Determine the (X, Y) coordinate at the center of the cell enclosing the given text.  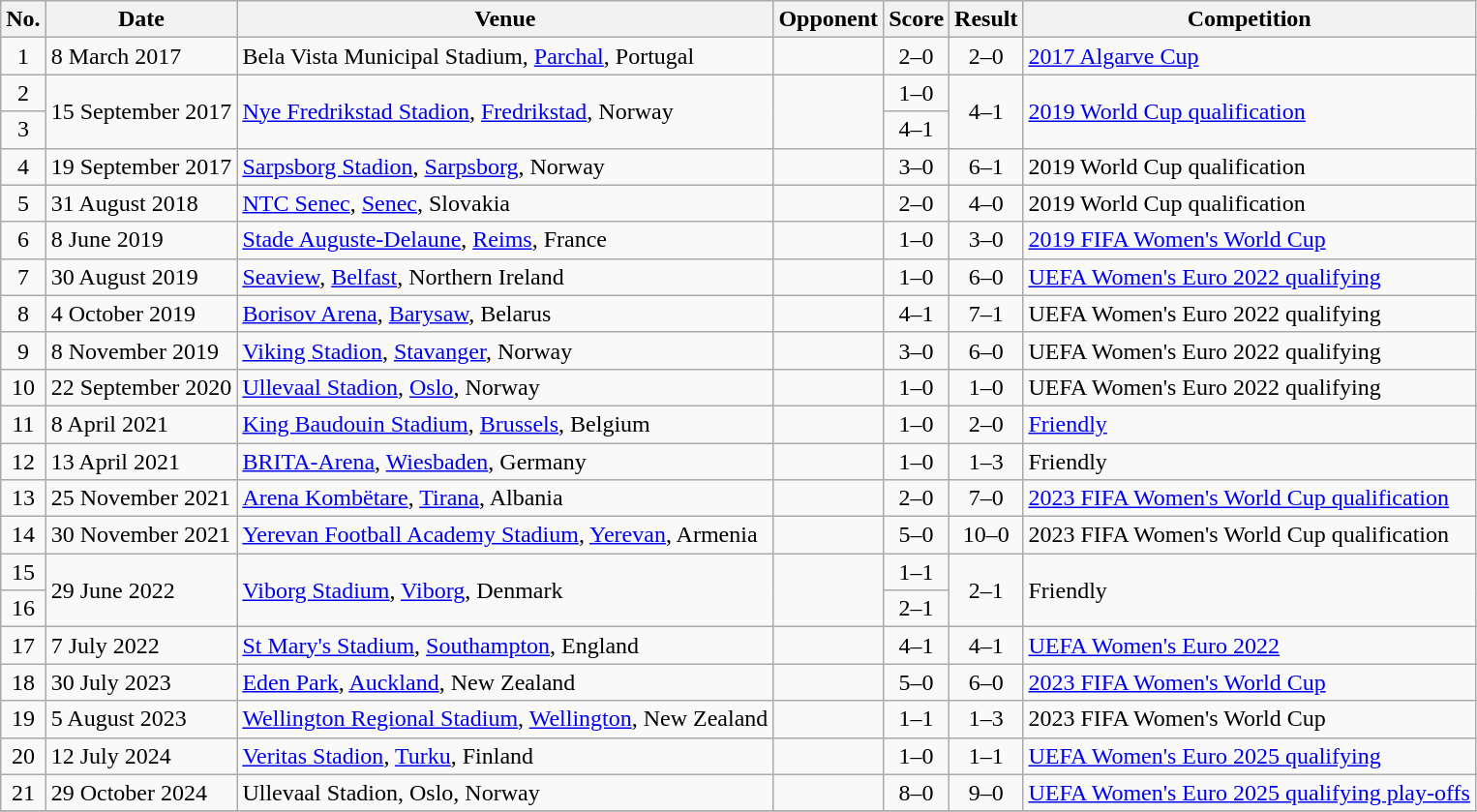
31 August 2018 (141, 203)
2017 Algarve Cup (1249, 56)
7 July 2022 (141, 646)
Veritas Stadion, Turku, Finland (505, 756)
7 (23, 277)
19 September 2017 (141, 166)
29 June 2022 (141, 590)
4–0 (986, 203)
4 (23, 166)
UEFA Women's Euro 2022 (1249, 646)
5 (23, 203)
8 April 2021 (141, 424)
7–1 (986, 314)
10 (23, 387)
7–0 (986, 498)
Stade Auguste-Delaune, Reims, France (505, 240)
1 (23, 56)
11 (23, 424)
12 (23, 462)
St Mary's Stadium, Southampton, England (505, 646)
Seaview, Belfast, Northern Ireland (505, 277)
12 July 2024 (141, 756)
Eden Park, Auckland, New Zealand (505, 682)
Opponent (829, 19)
6 (23, 240)
No. (23, 19)
Score (917, 19)
Yerevan Football Academy Stadium, Yerevan, Armenia (505, 535)
20 (23, 756)
Sarpsborg Stadion, Sarpsborg, Norway (505, 166)
Borisov Arena, Barysaw, Belarus (505, 314)
19 (23, 719)
8 November 2019 (141, 350)
14 (23, 535)
21 (23, 793)
Result (986, 19)
UEFA Women's Euro 2025 qualifying play-offs (1249, 793)
9–0 (986, 793)
30 August 2019 (141, 277)
8 June 2019 (141, 240)
Bela Vista Municipal Stadium, Parchal, Portugal (505, 56)
16 (23, 609)
4 October 2019 (141, 314)
5 August 2023 (141, 719)
Viking Stadion, Stavanger, Norway (505, 350)
Arena Kombëtare, Tirana, Albania (505, 498)
Viborg Stadium, Viborg, Denmark (505, 590)
13 April 2021 (141, 462)
2019 FIFA Women's World Cup (1249, 240)
18 (23, 682)
8–0 (917, 793)
10–0 (986, 535)
8 March 2017 (141, 56)
3 (23, 130)
29 October 2024 (141, 793)
9 (23, 350)
Date (141, 19)
Competition (1249, 19)
17 (23, 646)
Nye Fredrikstad Stadion, Fredrikstad, Norway (505, 111)
NTC Senec, Senec, Slovakia (505, 203)
Venue (505, 19)
6–1 (986, 166)
22 September 2020 (141, 387)
30 July 2023 (141, 682)
UEFA Women's Euro 2025 qualifying (1249, 756)
BRITA-Arena, Wiesbaden, Germany (505, 462)
Wellington Regional Stadium, Wellington, New Zealand (505, 719)
30 November 2021 (141, 535)
15 September 2017 (141, 111)
2 (23, 93)
15 (23, 572)
25 November 2021 (141, 498)
King Baudouin Stadium, Brussels, Belgium (505, 424)
8 (23, 314)
13 (23, 498)
